Find where the given text appears and provide that cell's center as (x, y) coordinate. 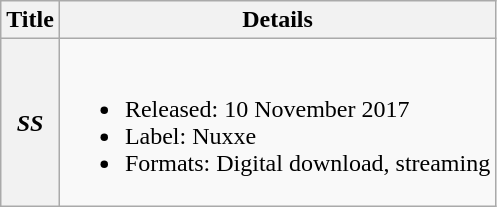
Title (30, 20)
Released: 10 November 2017Label: NuxxeFormats: Digital download, streaming (277, 122)
SS (30, 122)
Details (277, 20)
